Output the (X, Y) coordinate of the center of the cell containing the given text.  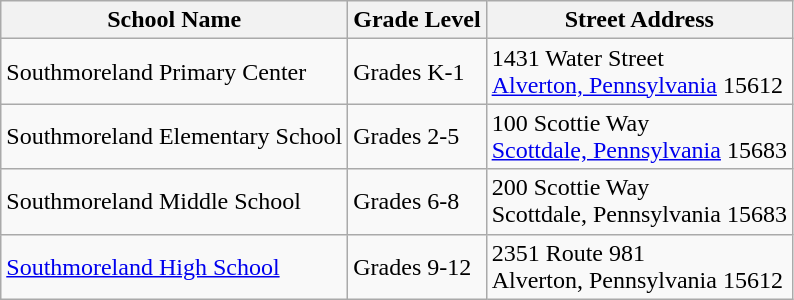
Southmoreland Elementary School (174, 136)
Grades K-1 (417, 72)
100 Scottie WayScottdale, Pennsylvania 15683 (639, 136)
School Name (174, 20)
Southmoreland Primary Center (174, 72)
Grades 9-12 (417, 266)
Southmoreland Middle School (174, 202)
Street Address (639, 20)
1431 Water StreetAlverton, Pennsylvania 15612 (639, 72)
2351 Route 981Alverton, Pennsylvania 15612 (639, 266)
Southmoreland High School (174, 266)
Grade Level (417, 20)
Grades 6-8 (417, 202)
Grades 2-5 (417, 136)
200 Scottie WayScottdale, Pennsylvania 15683 (639, 202)
